Search for the cell housing the specified text and yield its [X, Y] center coordinate. 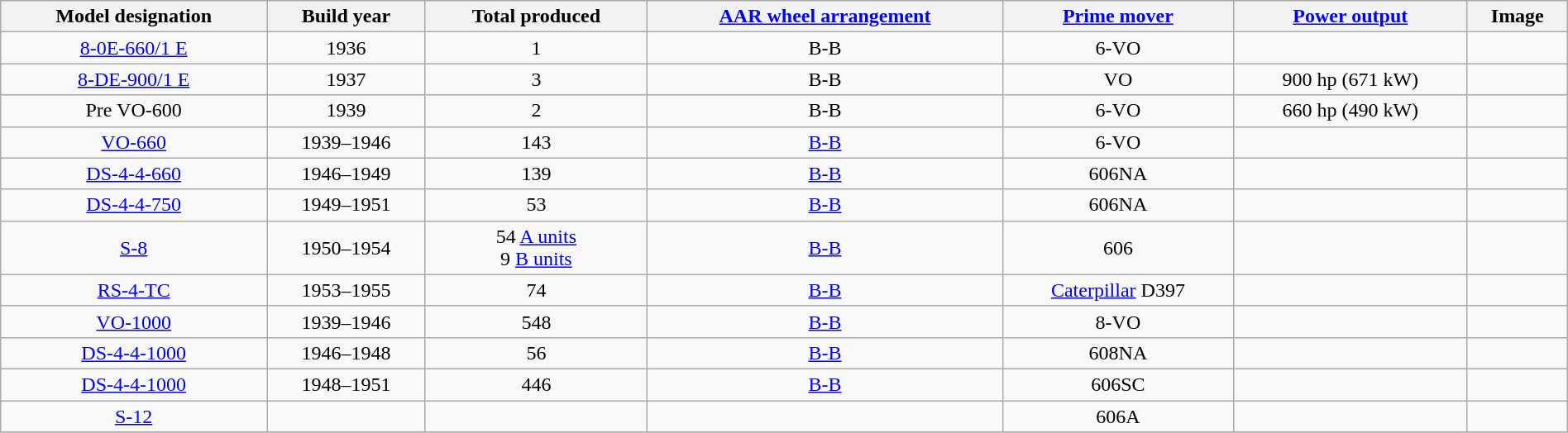
1939 [347, 111]
VO-1000 [134, 321]
Build year [347, 17]
S-8 [134, 248]
Image [1517, 17]
608NA [1118, 353]
606 [1118, 248]
S-12 [134, 416]
54 A units9 B units [536, 248]
606A [1118, 416]
1949–1951 [347, 205]
1946–1948 [347, 353]
Model designation [134, 17]
DS-4-4-750 [134, 205]
8-VO [1118, 321]
VO [1118, 79]
Total produced [536, 17]
Pre VO-600 [134, 111]
8-DE-900/1 E [134, 79]
606SC [1118, 384]
RS-4-TC [134, 290]
3 [536, 79]
AAR wheel arrangement [825, 17]
DS-4-4-660 [134, 174]
548 [536, 321]
VO-660 [134, 142]
2 [536, 111]
1946–1949 [347, 174]
143 [536, 142]
139 [536, 174]
Power output [1350, 17]
446 [536, 384]
1936 [347, 48]
Prime mover [1118, 17]
1948–1951 [347, 384]
74 [536, 290]
1950–1954 [347, 248]
900 hp (671 kW) [1350, 79]
8-0E-660/1 E [134, 48]
1953–1955 [347, 290]
Caterpillar D397 [1118, 290]
1937 [347, 79]
53 [536, 205]
660 hp (490 kW) [1350, 111]
56 [536, 353]
1 [536, 48]
